Scan for the cell matching the given text and deliver its (X, Y) coordinate at center. 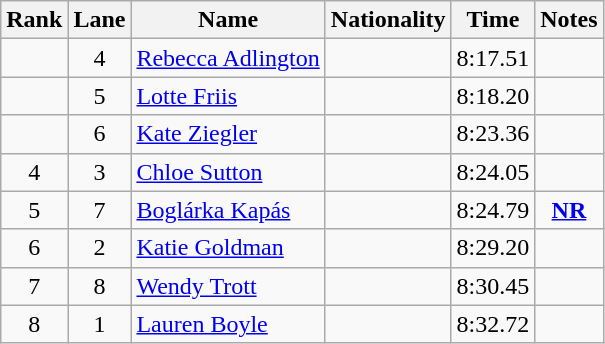
NR (569, 210)
Kate Ziegler (228, 134)
Lotte Friis (228, 96)
Name (228, 20)
Time (493, 20)
8:30.45 (493, 286)
Nationality (388, 20)
8:32.72 (493, 324)
Boglárka Kapás (228, 210)
Wendy Trott (228, 286)
2 (100, 248)
8:29.20 (493, 248)
Lauren Boyle (228, 324)
Katie Goldman (228, 248)
8:17.51 (493, 58)
Rank (34, 20)
Rebecca Adlington (228, 58)
8:24.79 (493, 210)
Notes (569, 20)
8:18.20 (493, 96)
8:23.36 (493, 134)
Chloe Sutton (228, 172)
3 (100, 172)
1 (100, 324)
8:24.05 (493, 172)
Lane (100, 20)
